Find where the given text appears and provide that cell's center as (x, y) coordinate. 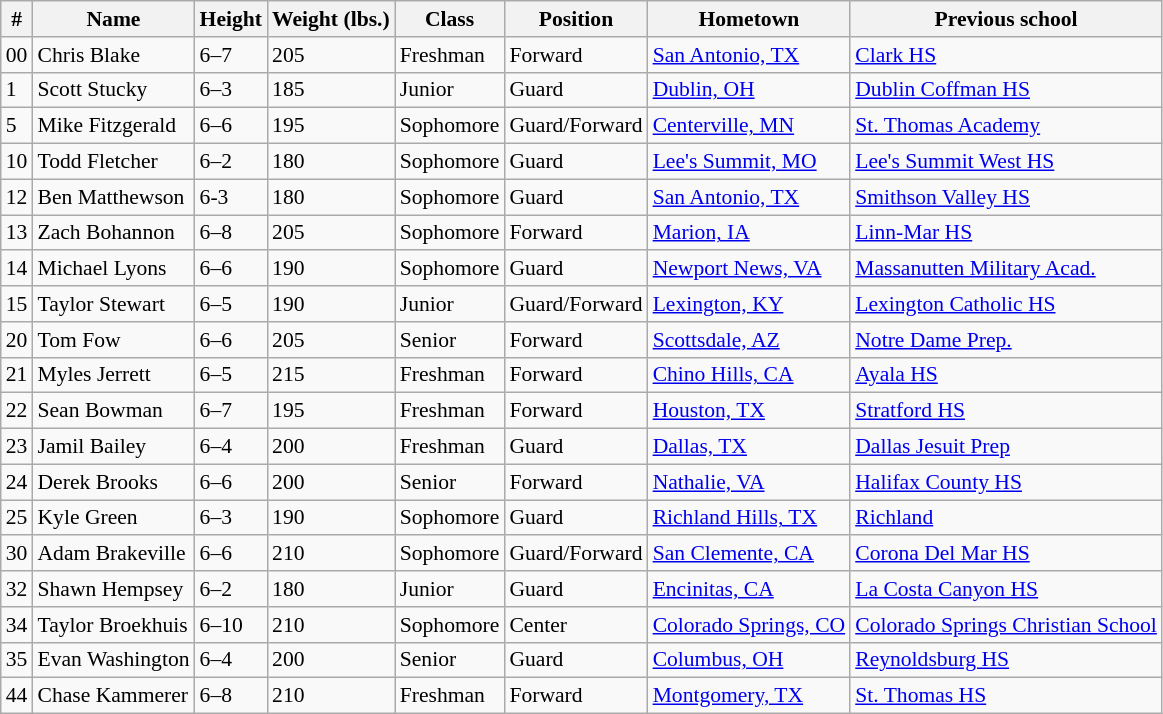
Mike Fitzgerald (113, 126)
Weight (lbs.) (331, 19)
24 (17, 482)
215 (331, 375)
22 (17, 411)
13 (17, 233)
Scottsdale, AZ (750, 340)
Massanutten Military Acad. (1006, 269)
34 (17, 625)
Marion, IA (750, 233)
Columbus, OH (750, 660)
Taylor Stewart (113, 304)
Montgomery, TX (750, 696)
# (17, 19)
21 (17, 375)
Kyle Green (113, 518)
20 (17, 340)
Reynoldsburg HS (1006, 660)
Shawn Hempsey (113, 589)
Ben Matthewson (113, 197)
Stratford HS (1006, 411)
Chase Kammerer (113, 696)
Adam Brakeville (113, 554)
1 (17, 90)
Todd Fletcher (113, 162)
Center (576, 625)
Colorado Springs, CO (750, 625)
Notre Dame Prep. (1006, 340)
Lexington, KY (750, 304)
Class (450, 19)
15 (17, 304)
Lexington Catholic HS (1006, 304)
Height (231, 19)
Houston, TX (750, 411)
Lee's Summit, MO (750, 162)
Newport News, VA (750, 269)
Richland (1006, 518)
Dallas, TX (750, 447)
14 (17, 269)
00 (17, 55)
35 (17, 660)
23 (17, 447)
Jamil Bailey (113, 447)
Position (576, 19)
10 (17, 162)
Lee's Summit West HS (1006, 162)
6–10 (231, 625)
30 (17, 554)
Derek Brooks (113, 482)
6-3 (231, 197)
Dallas Jesuit Prep (1006, 447)
32 (17, 589)
Taylor Broekhuis (113, 625)
Ayala HS (1006, 375)
Nathalie, VA (750, 482)
La Costa Canyon HS (1006, 589)
Dublin Coffman HS (1006, 90)
Name (113, 19)
Corona Del Mar HS (1006, 554)
Dublin, OH (750, 90)
Previous school (1006, 19)
44 (17, 696)
Smithson Valley HS (1006, 197)
Zach Bohannon (113, 233)
12 (17, 197)
Richland Hills, TX (750, 518)
St. Thomas HS (1006, 696)
25 (17, 518)
Michael Lyons (113, 269)
Myles Jerrett (113, 375)
St. Thomas Academy (1006, 126)
Chino Hills, CA (750, 375)
Encinitas, CA (750, 589)
185 (331, 90)
Chris Blake (113, 55)
Centerville, MN (750, 126)
Clark HS (1006, 55)
San Clemente, CA (750, 554)
Colorado Springs Christian School (1006, 625)
Hometown (750, 19)
Tom Fow (113, 340)
Halifax County HS (1006, 482)
5 (17, 126)
Sean Bowman (113, 411)
Evan Washington (113, 660)
Linn-Mar HS (1006, 233)
Scott Stucky (113, 90)
